Locate the cell with the specified text and output its (x, y) center coordinate. 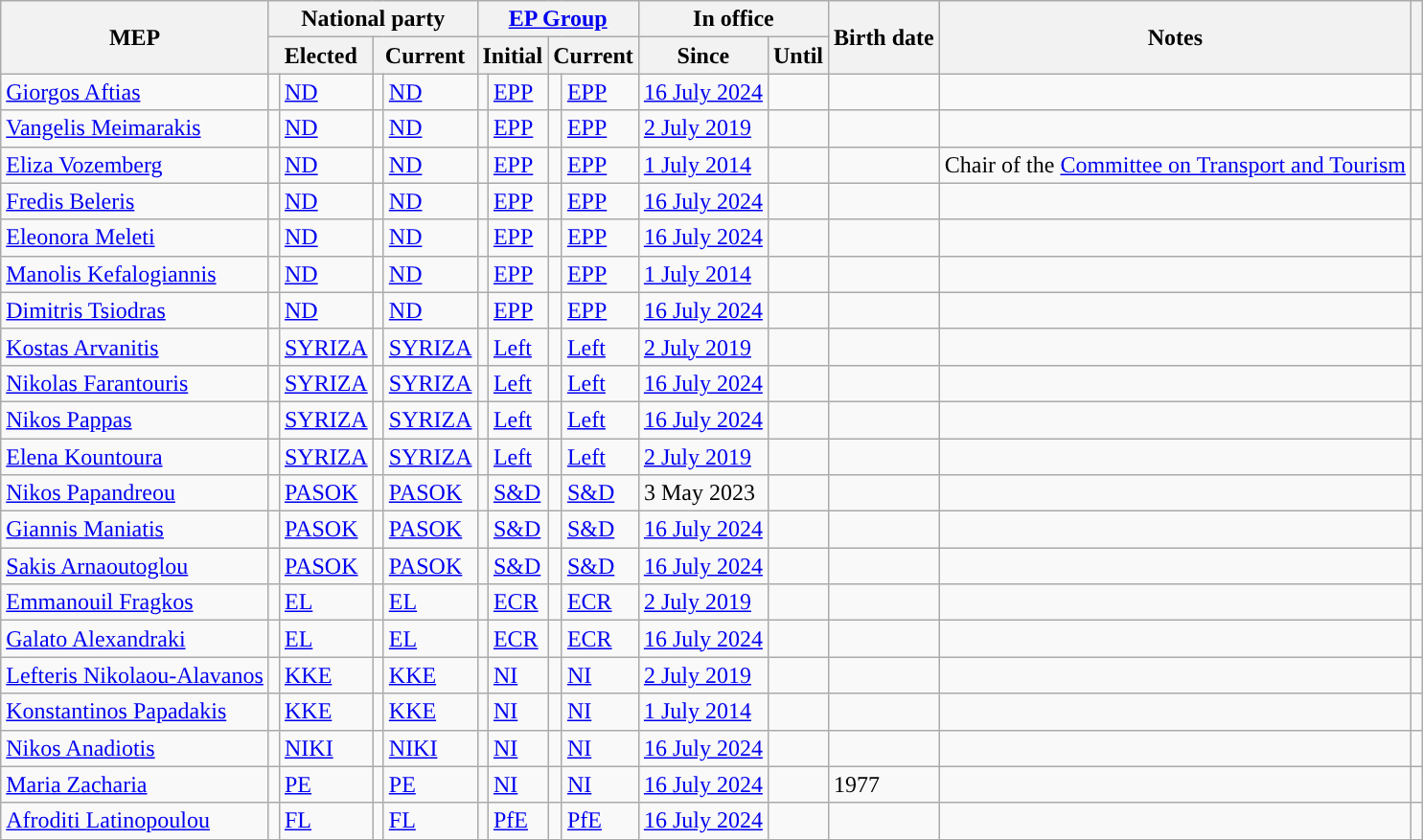
Elected (320, 56)
Sakis Arnaoutoglou (135, 566)
National party (373, 19)
Notes (1175, 37)
Chair of the Committee on Transport and Tourism (1175, 165)
3 May 2023 (703, 493)
Maria Zacharia (135, 784)
Emmanouil Fragkos (135, 602)
EP Group (558, 19)
Fredis Beleris (135, 201)
Manolis Kefalogiannis (135, 274)
Lefteris Nikolaou-Alavanos (135, 675)
Eleonora Meleti (135, 238)
Galato Alexandraki (135, 639)
Initial (513, 56)
Until (797, 56)
Konstantinos Papadakis (135, 712)
Birth date (884, 37)
Giorgos Aftias (135, 92)
Nikolas Farantouris (135, 383)
In office (733, 19)
Giannis Maniatis (135, 530)
MEP (135, 37)
Nikos Pappas (135, 420)
Vangelis Meimarakis (135, 128)
Elena Kountoura (135, 457)
Eliza Vozemberg (135, 165)
Since (703, 56)
Afroditi Latinopoulou (135, 821)
Dimitris Tsiodras (135, 310)
Nikos Anadiotis (135, 748)
Nikos Papandreou (135, 493)
1977 (884, 784)
Kostas Arvanitis (135, 347)
